Find where the given text appears and provide that cell's center as (x, y) coordinate. 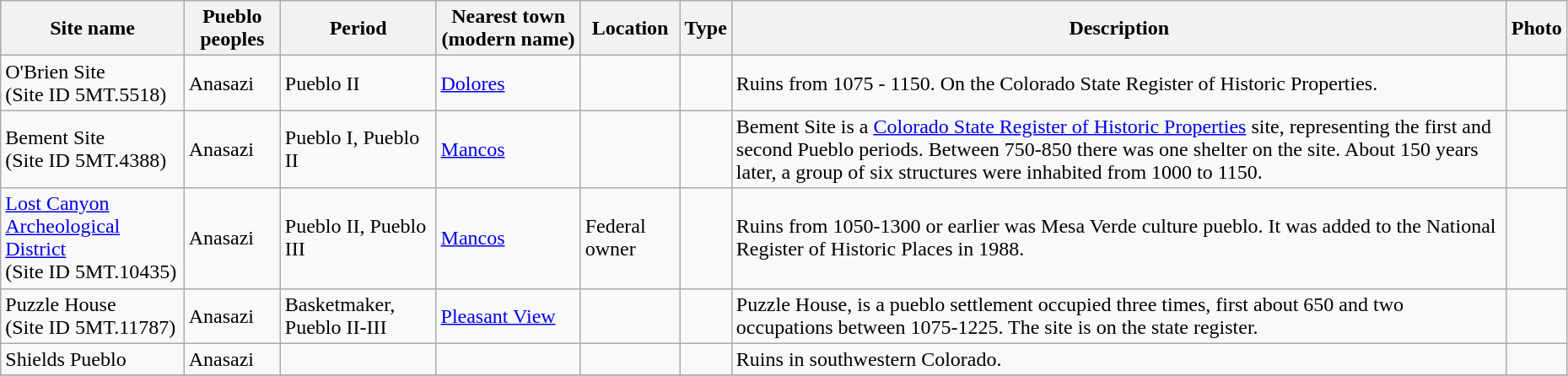
Dolores (508, 83)
Lost Canyon Archeological District(Site ID 5MT.10435) (93, 238)
O'Brien Site(Site ID 5MT.5518) (93, 83)
Puzzle House, is a pueblo settlement occupied three times, first about 650 and two occupations between 1075-1225. The site is on the state register. (1118, 315)
Period (358, 29)
Ruins in southwestern Colorado. (1118, 359)
Photo (1537, 29)
Basketmaker, Pueblo II-III (358, 315)
Bement Site(Site ID 5MT.4388) (93, 149)
Ruins from 1050-1300 or earlier was Mesa Verde culture pueblo. It was added to the National Register of Historic Places in 1988. (1118, 238)
Nearest town (modern name) (508, 29)
Federal owner (630, 238)
Pueblo II, Pueblo III (358, 238)
Pleasant View (508, 315)
Description (1118, 29)
Ruins from 1075 - 1150. On the Colorado State Register of Historic Properties. (1118, 83)
Pueblo II (358, 83)
Pueblo peoples (232, 29)
Shields Pueblo (93, 359)
Puzzle House(Site ID 5MT.11787) (93, 315)
Pueblo I, Pueblo II (358, 149)
Site name (93, 29)
Type (705, 29)
Location (630, 29)
